Search for the cell housing the specified text and yield its (x, y) center coordinate. 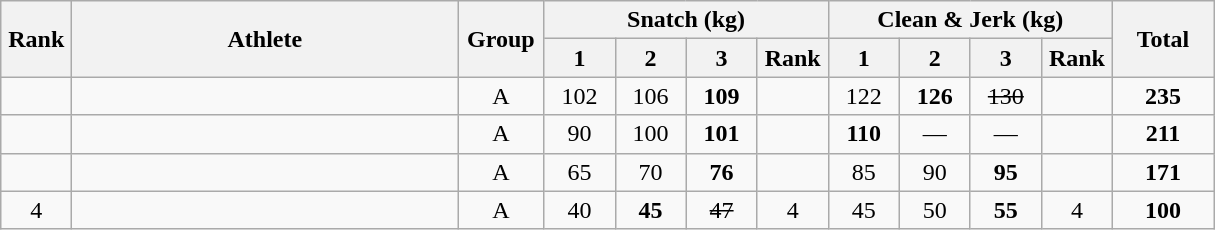
47 (722, 210)
Total (1162, 39)
109 (722, 96)
65 (580, 172)
130 (1006, 96)
55 (1006, 210)
126 (934, 96)
40 (580, 210)
211 (1162, 134)
110 (864, 134)
Group (501, 39)
101 (722, 134)
70 (650, 172)
Clean & Jerk (kg) (970, 20)
50 (934, 210)
106 (650, 96)
95 (1006, 172)
122 (864, 96)
102 (580, 96)
76 (722, 172)
Athlete (265, 39)
235 (1162, 96)
85 (864, 172)
Snatch (kg) (686, 20)
171 (1162, 172)
